Detect which cell encompasses the target text, then output its (x, y) center coordinate. 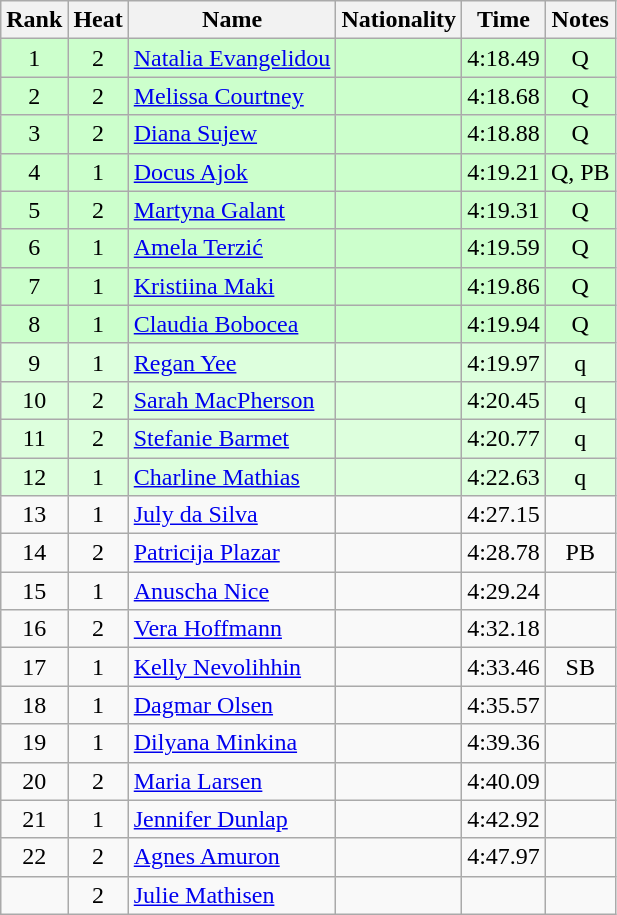
Claudia Bobocea (232, 324)
6 (34, 248)
4:18.68 (504, 96)
Charline Mathias (232, 477)
4 (34, 172)
Sarah MacPherson (232, 400)
Notes (580, 20)
Q, PB (580, 172)
Nationality (399, 20)
4:28.78 (504, 553)
4:22.63 (504, 477)
4:19.59 (504, 248)
12 (34, 477)
Agnes Amuron (232, 857)
18 (34, 705)
15 (34, 591)
Time (504, 20)
Docus Ajok (232, 172)
3 (34, 134)
Rank (34, 20)
4:33.46 (504, 667)
Martyna Galant (232, 210)
4:20.77 (504, 438)
19 (34, 743)
4:19.94 (504, 324)
Dilyana Minkina (232, 743)
PB (580, 553)
Stefanie Barmet (232, 438)
4:32.18 (504, 629)
4:40.09 (504, 781)
Kristiina Maki (232, 286)
Vera Hoffmann (232, 629)
Name (232, 20)
17 (34, 667)
4:18.88 (504, 134)
Patricija Plazar (232, 553)
Diana Sujew (232, 134)
Heat (98, 20)
10 (34, 400)
14 (34, 553)
SB (580, 667)
4:18.49 (504, 58)
4:42.92 (504, 819)
Regan Yee (232, 362)
4:47.97 (504, 857)
9 (34, 362)
22 (34, 857)
Dagmar Olsen (232, 705)
11 (34, 438)
4:19.31 (504, 210)
4:20.45 (504, 400)
Melissa Courtney (232, 96)
4:19.97 (504, 362)
20 (34, 781)
4:29.24 (504, 591)
July da Silva (232, 515)
Anuscha Nice (232, 591)
8 (34, 324)
4:35.57 (504, 705)
Kelly Nevolihhin (232, 667)
Jennifer Dunlap (232, 819)
Julie Mathisen (232, 895)
4:19.21 (504, 172)
13 (34, 515)
4:27.15 (504, 515)
5 (34, 210)
Maria Larsen (232, 781)
Natalia Evangelidou (232, 58)
4:39.36 (504, 743)
21 (34, 819)
16 (34, 629)
Amela Terzić (232, 248)
7 (34, 286)
4:19.86 (504, 286)
